Output the [X, Y] coordinate of the center of the cell containing the given text.  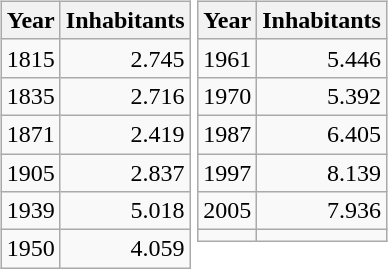
1871 [30, 134]
1987 [228, 134]
1997 [228, 173]
1905 [30, 173]
5.446 [322, 58]
2005 [228, 211]
6.405 [322, 134]
2.716 [125, 96]
2.745 [125, 58]
1970 [228, 96]
1815 [30, 58]
2.419 [125, 134]
5.392 [322, 96]
1939 [30, 211]
2.837 [125, 173]
8.139 [322, 173]
5.018 [125, 211]
1961 [228, 58]
4.059 [125, 249]
1950 [30, 249]
7.936 [322, 211]
1835 [30, 96]
